Detect which cell encompasses the target text, then output its [X, Y] center coordinate. 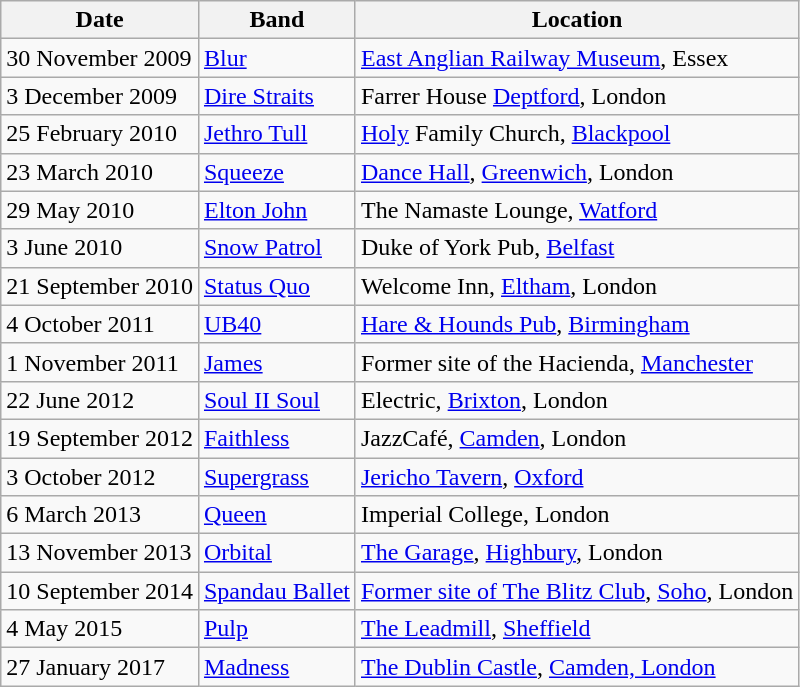
Status Quo [276, 286]
3 October 2012 [100, 477]
Band [276, 20]
UB40 [276, 324]
Duke of York Pub, Belfast [576, 248]
19 September 2012 [100, 438]
3 December 2009 [100, 96]
Squeeze [276, 172]
Elton John [276, 210]
21 September 2010 [100, 286]
Soul II Soul [276, 400]
Date [100, 20]
Orbital [276, 553]
Blur [276, 58]
Farrer House Deptford, London [576, 96]
The Namaste Lounge, Watford [576, 210]
Jethro Tull [276, 134]
The Leadmill, Sheffield [576, 629]
Spandau Ballet [276, 591]
Electric, Brixton, London [576, 400]
The Dublin Castle, Camden, London [576, 667]
Imperial College, London [576, 515]
23 March 2010 [100, 172]
25 February 2010 [100, 134]
East Anglian Railway Museum, Essex [576, 58]
Dance Hall, Greenwich, London [576, 172]
6 March 2013 [100, 515]
4 May 2015 [100, 629]
Supergrass [276, 477]
Location [576, 20]
JazzCafé, Camden, London [576, 438]
The Garage, Highbury, London [576, 553]
1 November 2011 [100, 362]
Jericho Tavern, Oxford [576, 477]
30 November 2009 [100, 58]
22 June 2012 [100, 400]
10 September 2014 [100, 591]
29 May 2010 [100, 210]
Welcome Inn, Eltham, London [576, 286]
3 June 2010 [100, 248]
Madness [276, 667]
Dire Straits [276, 96]
Pulp [276, 629]
James [276, 362]
Snow Patrol [276, 248]
Queen [276, 515]
Former site of The Blitz Club, Soho, London [576, 591]
Holy Family Church, Blackpool [576, 134]
Faithless [276, 438]
Hare & Hounds Pub, Birmingham [576, 324]
Former site of the Hacienda, Manchester [576, 362]
13 November 2013 [100, 553]
4 October 2011 [100, 324]
27 January 2017 [100, 667]
